Output the (x, y) coordinate of the center of the cell containing the given text.  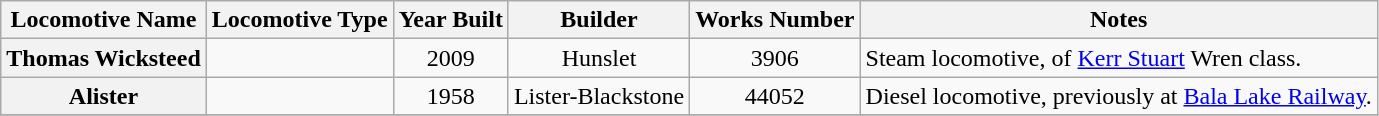
Thomas Wicksteed (104, 58)
3906 (775, 58)
Locomotive Type (300, 20)
Builder (598, 20)
2009 (450, 58)
Works Number (775, 20)
Year Built (450, 20)
Alister (104, 96)
44052 (775, 96)
Hunslet (598, 58)
Steam locomotive, of Kerr Stuart Wren class. (1118, 58)
Locomotive Name (104, 20)
Notes (1118, 20)
Diesel locomotive, previously at Bala Lake Railway. (1118, 96)
Lister-Blackstone (598, 96)
1958 (450, 96)
